Provide the (X, Y) coordinate of the cell's center where the given text is located.  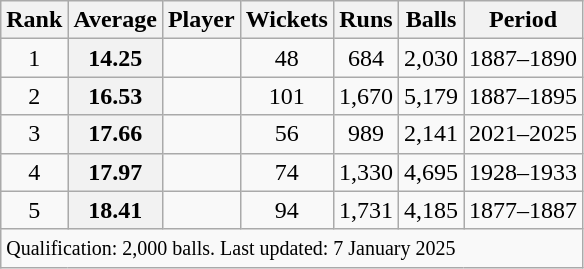
17.97 (116, 172)
2,030 (430, 58)
101 (286, 96)
Average (116, 20)
1,330 (366, 172)
1928–1933 (524, 172)
Player (201, 20)
Wickets (286, 20)
74 (286, 172)
5,179 (430, 96)
4,185 (430, 210)
17.66 (116, 134)
2 (34, 96)
4 (34, 172)
18.41 (116, 210)
Balls (430, 20)
56 (286, 134)
1,731 (366, 210)
5 (34, 210)
1887–1890 (524, 58)
48 (286, 58)
1,670 (366, 96)
Period (524, 20)
989 (366, 134)
Qualification: 2,000 balls. Last updated: 7 January 2025 (292, 248)
16.53 (116, 96)
684 (366, 58)
4,695 (430, 172)
1887–1895 (524, 96)
3 (34, 134)
Runs (366, 20)
2,141 (430, 134)
1 (34, 58)
14.25 (116, 58)
94 (286, 210)
Rank (34, 20)
2021–2025 (524, 134)
1877–1887 (524, 210)
